Detect which cell encompasses the target text, then output its (X, Y) center coordinate. 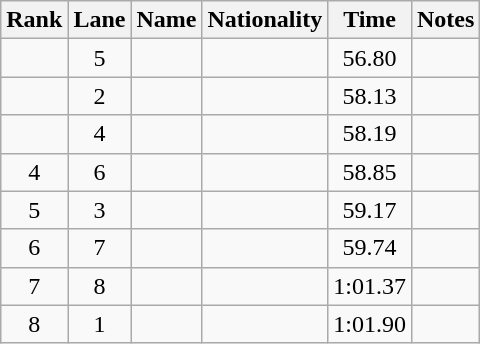
Rank (34, 20)
56.80 (370, 58)
59.74 (370, 248)
Lane (100, 20)
Nationality (265, 20)
1:01.90 (370, 324)
58.85 (370, 172)
1:01.37 (370, 286)
2 (100, 96)
58.19 (370, 134)
Name (166, 20)
1 (100, 324)
3 (100, 210)
Time (370, 20)
59.17 (370, 210)
Notes (445, 20)
58.13 (370, 96)
